Detect which cell encompasses the target text, then output its [x, y] center coordinate. 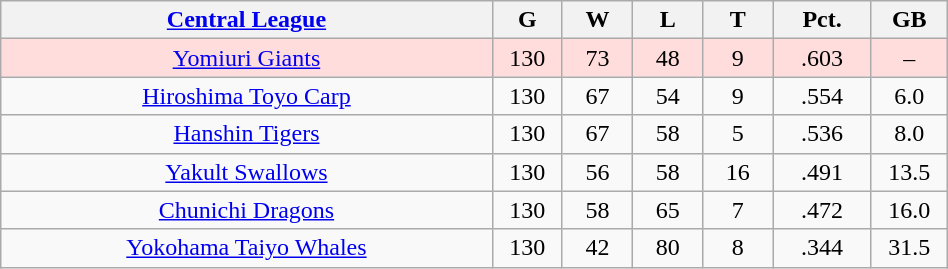
.491 [822, 172]
Yomiuri Giants [246, 58]
13.5 [909, 172]
Yokohama Taiyo Whales [246, 248]
48 [668, 58]
– [909, 58]
.536 [822, 134]
56 [597, 172]
.344 [822, 248]
73 [597, 58]
42 [597, 248]
Central League [246, 20]
.472 [822, 210]
6.0 [909, 96]
16.0 [909, 210]
.554 [822, 96]
Pct. [822, 20]
5 [738, 134]
8 [738, 248]
GB [909, 20]
Hiroshima Toyo Carp [246, 96]
31.5 [909, 248]
65 [668, 210]
54 [668, 96]
80 [668, 248]
W [597, 20]
Yakult Swallows [246, 172]
Hanshin Tigers [246, 134]
G [527, 20]
T [738, 20]
7 [738, 210]
Chunichi Dragons [246, 210]
16 [738, 172]
8.0 [909, 134]
L [668, 20]
.603 [822, 58]
